Scan for the cell matching the given text and deliver its [x, y] coordinate at center. 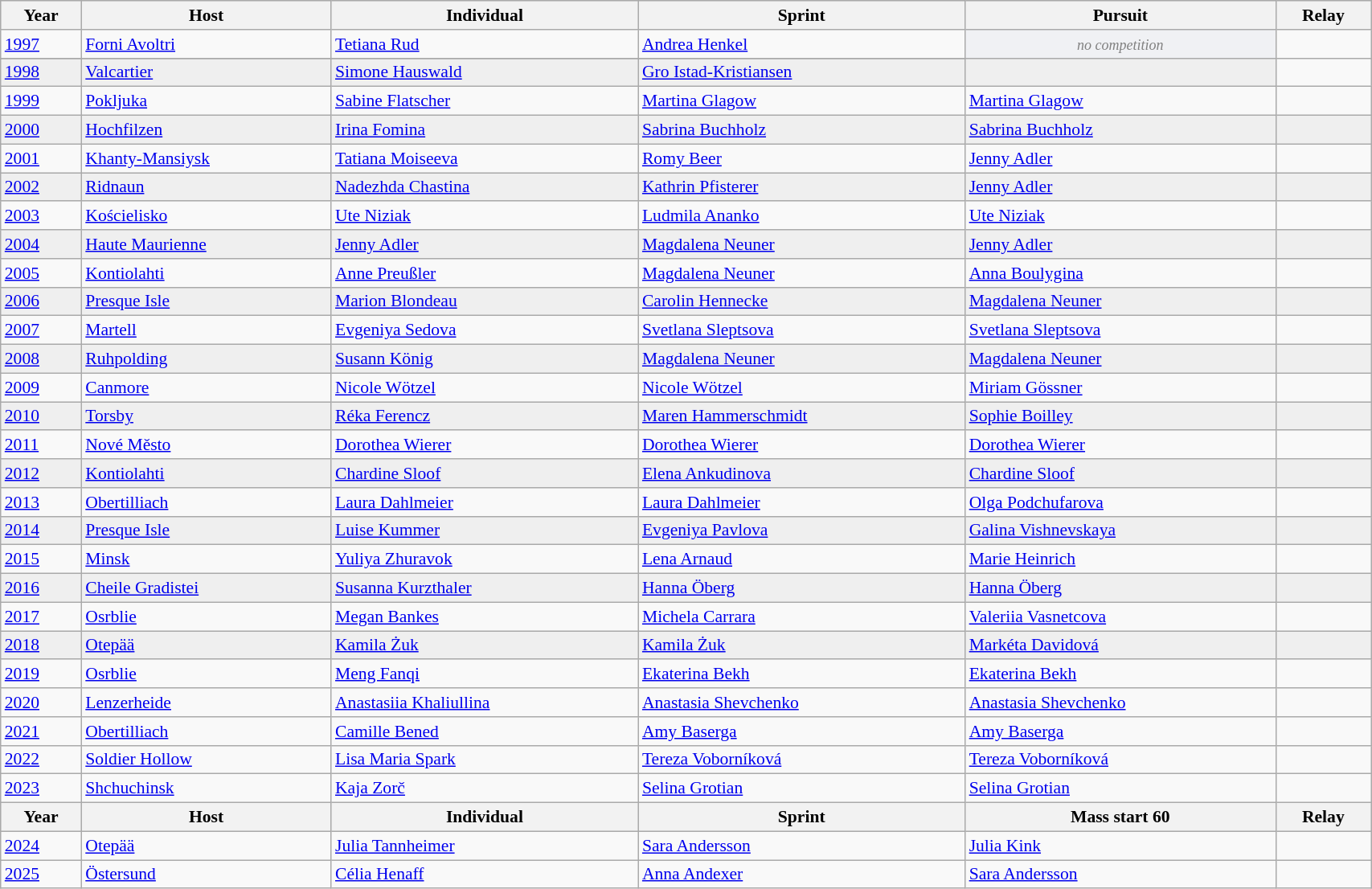
Maren Hammerschmidt [802, 416]
Forni Avoltri [206, 44]
Carolin Hennecke [802, 301]
Marie Heinrich [1120, 559]
2009 [41, 387]
Östersund [206, 875]
Megan Bankes [485, 617]
2021 [41, 731]
Gro Istad-Kristiansen [802, 72]
Torsby [206, 416]
Kościelisko [206, 216]
2012 [41, 473]
2002 [41, 187]
2013 [41, 502]
Shchuchinsk [206, 789]
Simone Hauswald [485, 72]
Julia Tannheimer [485, 846]
2020 [41, 703]
Elena Ankudinova [802, 473]
1997 [41, 44]
Soldier Hollow [206, 760]
2018 [41, 645]
2017 [41, 617]
Valcartier [206, 72]
Markéta Davidová [1120, 645]
Kaja Zorč [485, 789]
Sabine Flatscher [485, 101]
Martell [206, 330]
Evgeniya Sedova [485, 330]
Anna Andexer [802, 875]
2006 [41, 301]
Canmore [206, 387]
no competition [1120, 44]
Andrea Henkel [802, 44]
Anne Preußler [485, 273]
Lenzerheide [206, 703]
Meng Fanqi [485, 674]
Minsk [206, 559]
2010 [41, 416]
Evgeniya Pavlova [802, 531]
Nadezhda Chastina [485, 187]
Célia Henaff [485, 875]
Camille Bened [485, 731]
2005 [41, 273]
Galina Vishnevskaya [1120, 531]
Julia Kink [1120, 846]
2025 [41, 875]
Pursuit [1120, 15]
Anastasiia Khaliullina [485, 703]
2011 [41, 445]
Irina Fomina [485, 130]
Cheile Gradistei [206, 588]
2015 [41, 559]
Romy Beer [802, 158]
Kathrin Pfisterer [802, 187]
Réka Ferencz [485, 416]
2023 [41, 789]
Susann König [485, 359]
Tatiana Moiseeva [485, 158]
Anna Boulygina [1120, 273]
Pokljuka [206, 101]
2019 [41, 674]
Ludmila Ananko [802, 216]
Valeriia Vasnetcova [1120, 617]
Yuliya Zhuravok [485, 559]
2007 [41, 330]
Ridnaun [206, 187]
2000 [41, 130]
Marion Blondeau [485, 301]
Tetiana Rud [485, 44]
1999 [41, 101]
2004 [41, 244]
Ruhpolding [206, 359]
2016 [41, 588]
2022 [41, 760]
2008 [41, 359]
Michela Carrara [802, 617]
Miriam Gössner [1120, 387]
2024 [41, 846]
Khanty-Mansiysk [206, 158]
Hochfilzen [206, 130]
2001 [41, 158]
Olga Podchufarova [1120, 502]
Sophie Boilley [1120, 416]
Susanna Kurzthaler [485, 588]
Haute Maurienne [206, 244]
Lisa Maria Spark [485, 760]
Nové Město [206, 445]
2003 [41, 216]
Mass start 60 [1120, 817]
1998 [41, 72]
2014 [41, 531]
Luise Kummer [485, 531]
Lena Arnaud [802, 559]
